Return (x, y) of the center of cell containing provided text 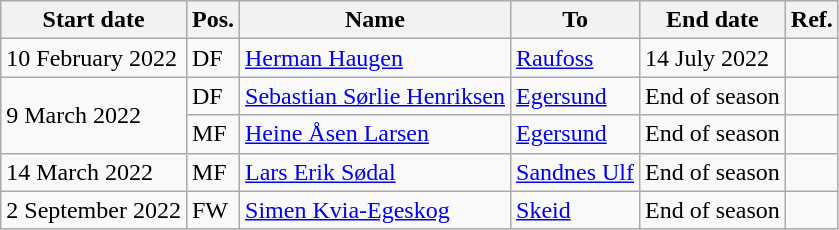
Raufoss (576, 58)
Sebastian Sørlie Henriksen (376, 96)
9 March 2022 (94, 115)
Simen Kvia-Egeskog (376, 210)
Start date (94, 20)
Lars Erik Sødal (376, 172)
FW (212, 210)
2 September 2022 (94, 210)
Name (376, 20)
Skeid (576, 210)
10 February 2022 (94, 58)
Herman Haugen (376, 58)
Pos. (212, 20)
To (576, 20)
Sandnes Ulf (576, 172)
Heine Åsen Larsen (376, 134)
Ref. (812, 20)
14 March 2022 (94, 172)
14 July 2022 (713, 58)
End date (713, 20)
